Determine the [X, Y] coordinate at the center of the cell enclosing the given text.  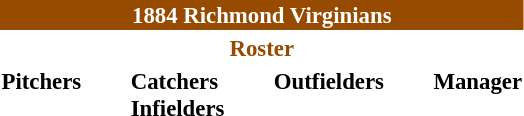
Roster [262, 48]
1884 Richmond Virginians [262, 15]
